Return the (X, Y) coordinate for the center point of the cell that contains the specified text.  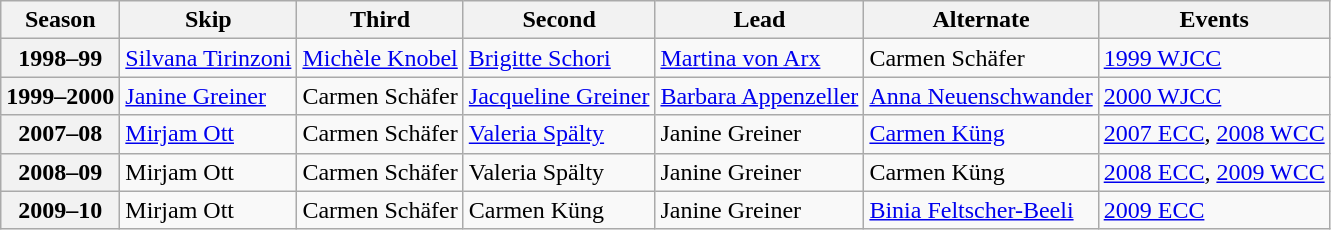
Barbara Appenzeller (760, 96)
2008 ECC, 2009 WCC (1214, 172)
Second (559, 20)
Binia Feltscher-Beeli (981, 210)
2009–10 (60, 210)
Events (1214, 20)
Skip (208, 20)
1999 WJCC (1214, 58)
2009 ECC (1214, 210)
Anna Neuenschwander (981, 96)
Silvana Tirinzoni (208, 58)
Third (380, 20)
Alternate (981, 20)
Martina von Arx (760, 58)
2000 WJCC (1214, 96)
Lead (760, 20)
2007 ECC, 2008 WCC (1214, 134)
2007–08 (60, 134)
Jacqueline Greiner (559, 96)
1998–99 (60, 58)
2008–09 (60, 172)
Season (60, 20)
1999–2000 (60, 96)
Brigitte Schori (559, 58)
Michèle Knobel (380, 58)
